For the text-containing cell, return its midpoint in (X, Y) coordinate format. 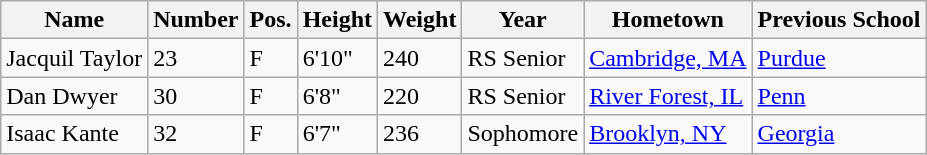
Hometown (668, 20)
Dan Dwyer (74, 96)
32 (196, 134)
Jacquil Taylor (74, 58)
Number (196, 20)
23 (196, 58)
Isaac Kante (74, 134)
Penn (839, 96)
Georgia (839, 134)
6'7" (337, 134)
6'8" (337, 96)
Name (74, 20)
Purdue (839, 58)
Height (337, 20)
Weight (420, 20)
6'10" (337, 58)
30 (196, 96)
220 (420, 96)
Cambridge, MA (668, 58)
Year (523, 20)
River Forest, IL (668, 96)
Sophomore (523, 134)
Pos. (270, 20)
Previous School (839, 20)
Brooklyn, NY (668, 134)
236 (420, 134)
240 (420, 58)
